Determine the (X, Y) coordinate at the center of the cell enclosing the given text.  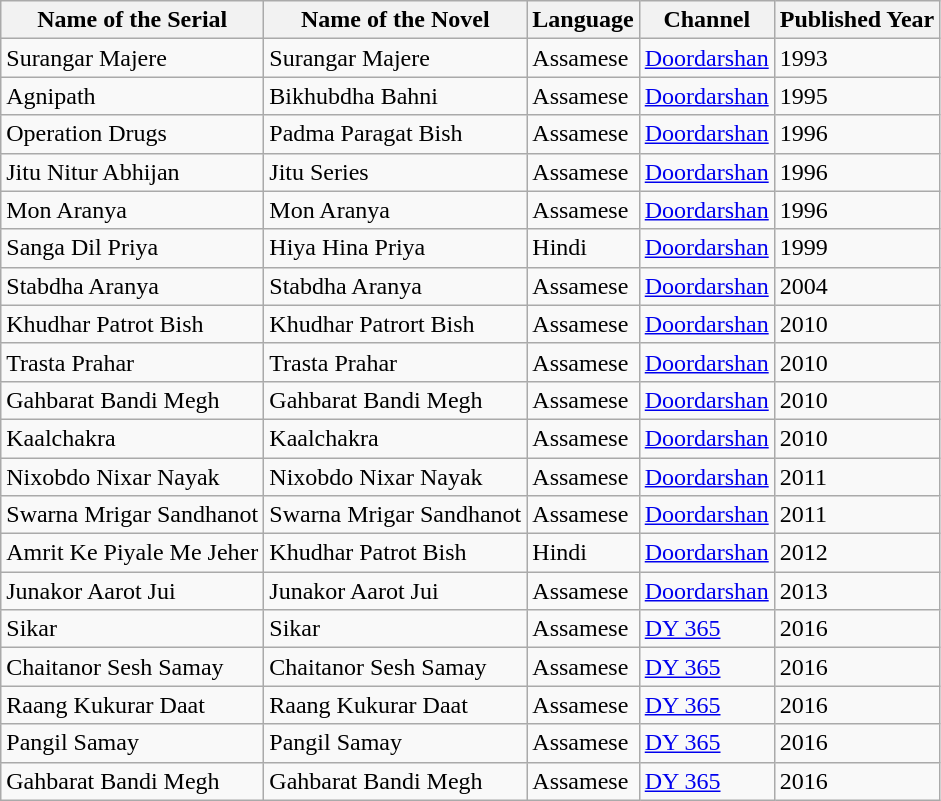
Hiya Hina Priya (396, 248)
Jitu Series (396, 172)
Agnipath (132, 96)
2013 (857, 591)
Sanga Dil Priya (132, 248)
Language (583, 20)
Channel (706, 20)
Padma Paragat Bish (396, 134)
Published Year (857, 20)
1999 (857, 248)
1993 (857, 58)
2012 (857, 553)
Khudhar Patrort Bish (396, 324)
Name of the Serial (132, 20)
1995 (857, 96)
Jitu Nitur Abhijan (132, 172)
Bikhubdha Bahni (396, 96)
2004 (857, 286)
Name of the Novel (396, 20)
Amrit Ke Piyale Me Jeher (132, 553)
Operation Drugs (132, 134)
